Locate the cell with the specified text and output its [X, Y] center coordinate. 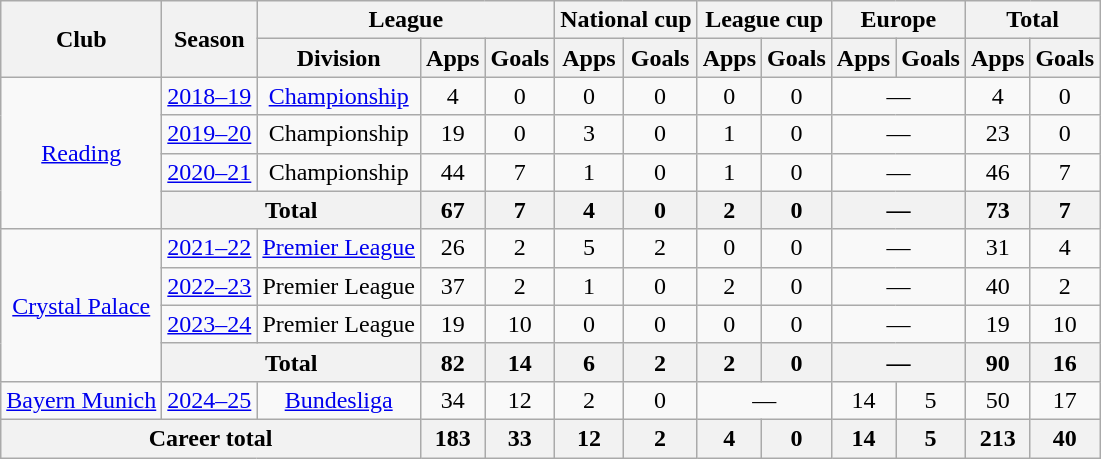
17 [1065, 400]
Club [82, 39]
46 [997, 172]
213 [997, 438]
26 [453, 248]
183 [453, 438]
16 [1065, 362]
90 [997, 362]
Bundesliga [339, 400]
44 [453, 172]
Bayern Munich [82, 400]
Europe [898, 20]
National cup [626, 20]
2019–20 [210, 134]
2020–21 [210, 172]
50 [997, 400]
2024–25 [210, 400]
23 [997, 134]
2022–23 [210, 286]
67 [453, 210]
33 [520, 438]
73 [997, 210]
2023–24 [210, 324]
Crystal Palace [82, 305]
League cup [764, 20]
34 [453, 400]
Reading [82, 153]
Season [210, 39]
2018–19 [210, 96]
Career total [211, 438]
League [406, 20]
2021–22 [210, 248]
31 [997, 248]
82 [453, 362]
6 [589, 362]
3 [589, 134]
Division [339, 58]
37 [453, 286]
